Capture the cell that displays the provided text and extract its [x, y] central coordinate. 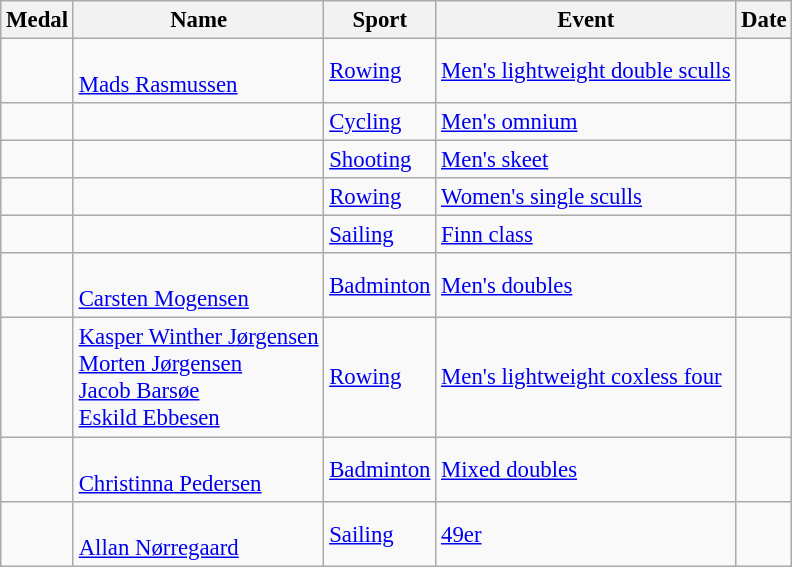
Christinna Pedersen [198, 470]
Mads Rasmussen [198, 72]
Men's skeet [586, 160]
Name [198, 20]
Mixed doubles [586, 470]
Sport [380, 20]
Men's lightweight coxless four [586, 378]
Medal [38, 20]
Date [764, 20]
Cycling [380, 122]
49er [586, 534]
Allan Nørregaard [198, 534]
Men's lightweight double sculls [586, 72]
Kasper Winther JørgensenMorten JørgensenJacob BarsøeEskild Ebbesen [198, 378]
Finn class [586, 235]
Women's single sculls [586, 197]
Men's doubles [586, 286]
Shooting [380, 160]
Carsten Mogensen [198, 286]
Men's omnium [586, 122]
Event [586, 20]
